Locate the cell with the specified text and output its (x, y) center coordinate. 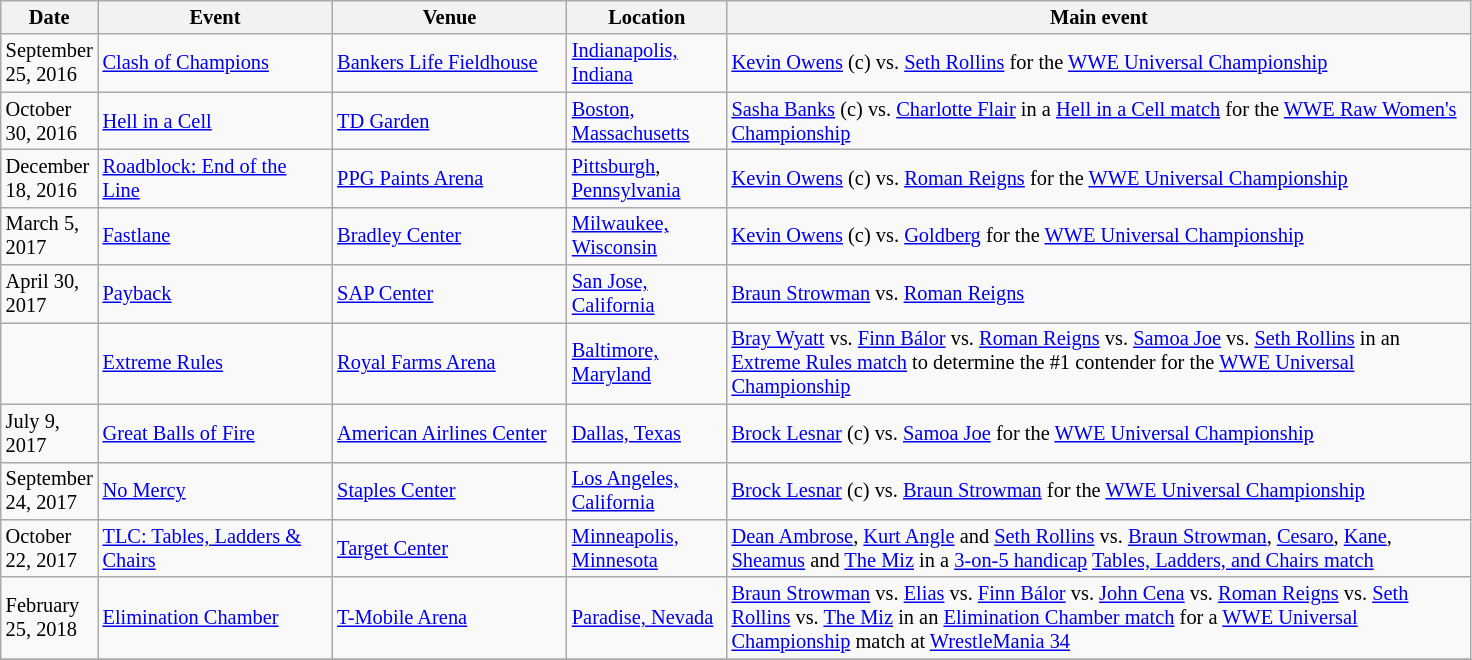
SAP Center (450, 294)
Pittsburgh, Pennsylvania (647, 178)
Kevin Owens (c) vs. Seth Rollins for the WWE Universal Championship (1100, 63)
Roadblock: End of the Line (216, 178)
Payback (216, 294)
TLC: Tables, Ladders & Chairs (216, 548)
July 9, 2017 (50, 433)
Brock Lesnar (c) vs. Braun Strowman for the WWE Universal Championship (1100, 491)
Main event (1100, 17)
Indianapolis, Indiana (647, 63)
Target Center (450, 548)
Dallas, Texas (647, 433)
Fastlane (216, 236)
T-Mobile Arena (450, 618)
Extreme Rules (216, 363)
Venue (450, 17)
Royal Farms Arena (450, 363)
Baltimore, Maryland (647, 363)
October 22, 2017 (50, 548)
Location (647, 17)
Kevin Owens (c) vs. Goldberg for the WWE Universal Championship (1100, 236)
September 24, 2017 (50, 491)
December 18, 2016 (50, 178)
Bradley Center (450, 236)
September 25, 2016 (50, 63)
No Mercy (216, 491)
Clash of Champions (216, 63)
Sasha Banks (c) vs. Charlotte Flair in a Hell in a Cell match for the WWE Raw Women's Championship (1100, 121)
April 30, 2017 (50, 294)
Los Angeles, California (647, 491)
Great Balls of Fire (216, 433)
Hell in a Cell (216, 121)
Event (216, 17)
Paradise, Nevada (647, 618)
October 30, 2016 (50, 121)
March 5, 2017 (50, 236)
Brock Lesnar (c) vs. Samoa Joe for the WWE Universal Championship (1100, 433)
February 25, 2018 (50, 618)
PPG Paints Arena (450, 178)
Bankers Life Fieldhouse (450, 63)
Date (50, 17)
American Airlines Center (450, 433)
TD Garden (450, 121)
Staples Center (450, 491)
Boston, Massachusetts (647, 121)
Elimination Chamber (216, 618)
Milwaukee, Wisconsin (647, 236)
Minneapolis, Minnesota (647, 548)
San Jose, California (647, 294)
Braun Strowman vs. Roman Reigns (1100, 294)
Kevin Owens (c) vs. Roman Reigns for the WWE Universal Championship (1100, 178)
